Identify which cell holds the provided text, then report its [X, Y] central coordinate. 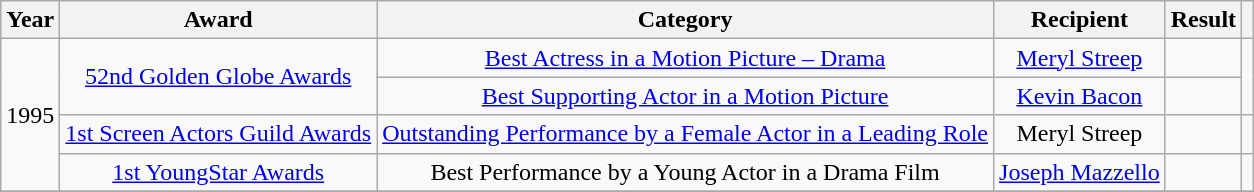
Kevin Bacon [1080, 96]
Category [686, 20]
Recipient [1080, 20]
1995 [30, 115]
Outstanding Performance by a Female Actor in a Leading Role [686, 134]
1st YoungStar Awards [218, 172]
Year [30, 20]
52nd Golden Globe Awards [218, 77]
Result [1203, 20]
Best Actress in a Motion Picture – Drama [686, 58]
Best Supporting Actor in a Motion Picture [686, 96]
Award [218, 20]
1st Screen Actors Guild Awards [218, 134]
Best Performance by a Young Actor in a Drama Film [686, 172]
Joseph Mazzello [1080, 172]
